Determine the (X, Y) coordinate at the center of the cell enclosing the given text.  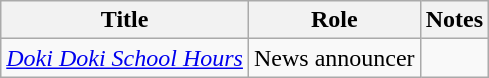
Notes (454, 20)
News announcer (334, 58)
Doki Doki School Hours (125, 58)
Role (334, 20)
Title (125, 20)
